Detect which cell encompasses the target text, then output its [X, Y] center coordinate. 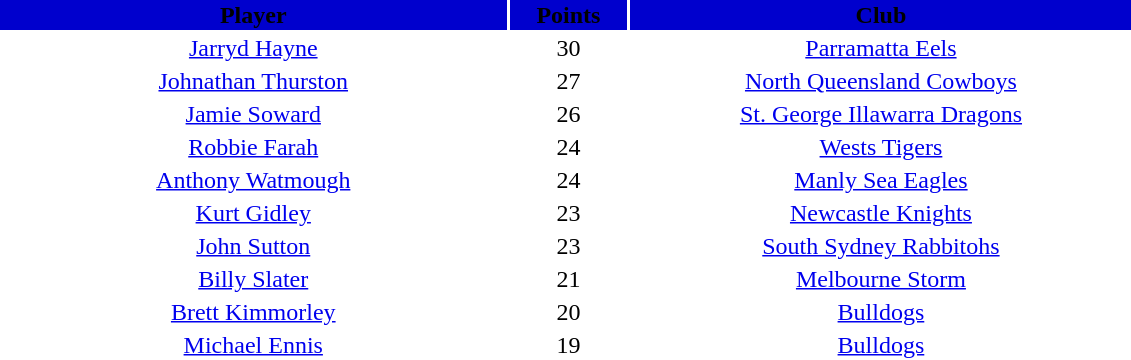
Points [569, 15]
Brett Kimmorley [254, 312]
Jamie Soward [254, 114]
Michael Ennis [254, 345]
South Sydney Rabbitohs [880, 246]
Wests Tigers [880, 147]
Player [254, 15]
Anthony Watmough [254, 180]
Melbourne Storm [880, 279]
North Queensland Cowboys [880, 81]
27 [569, 81]
St. George Illawarra Dragons [880, 114]
19 [569, 345]
John Sutton [254, 246]
Billy Slater [254, 279]
Club [880, 15]
Newcastle Knights [880, 213]
26 [569, 114]
Jarryd Hayne [254, 48]
Kurt Gidley [254, 213]
Robbie Farah [254, 147]
20 [569, 312]
21 [569, 279]
Parramatta Eels [880, 48]
Johnathan Thurston [254, 81]
30 [569, 48]
Manly Sea Eagles [880, 180]
